Search for the cell housing the specified text and yield its (X, Y) center coordinate. 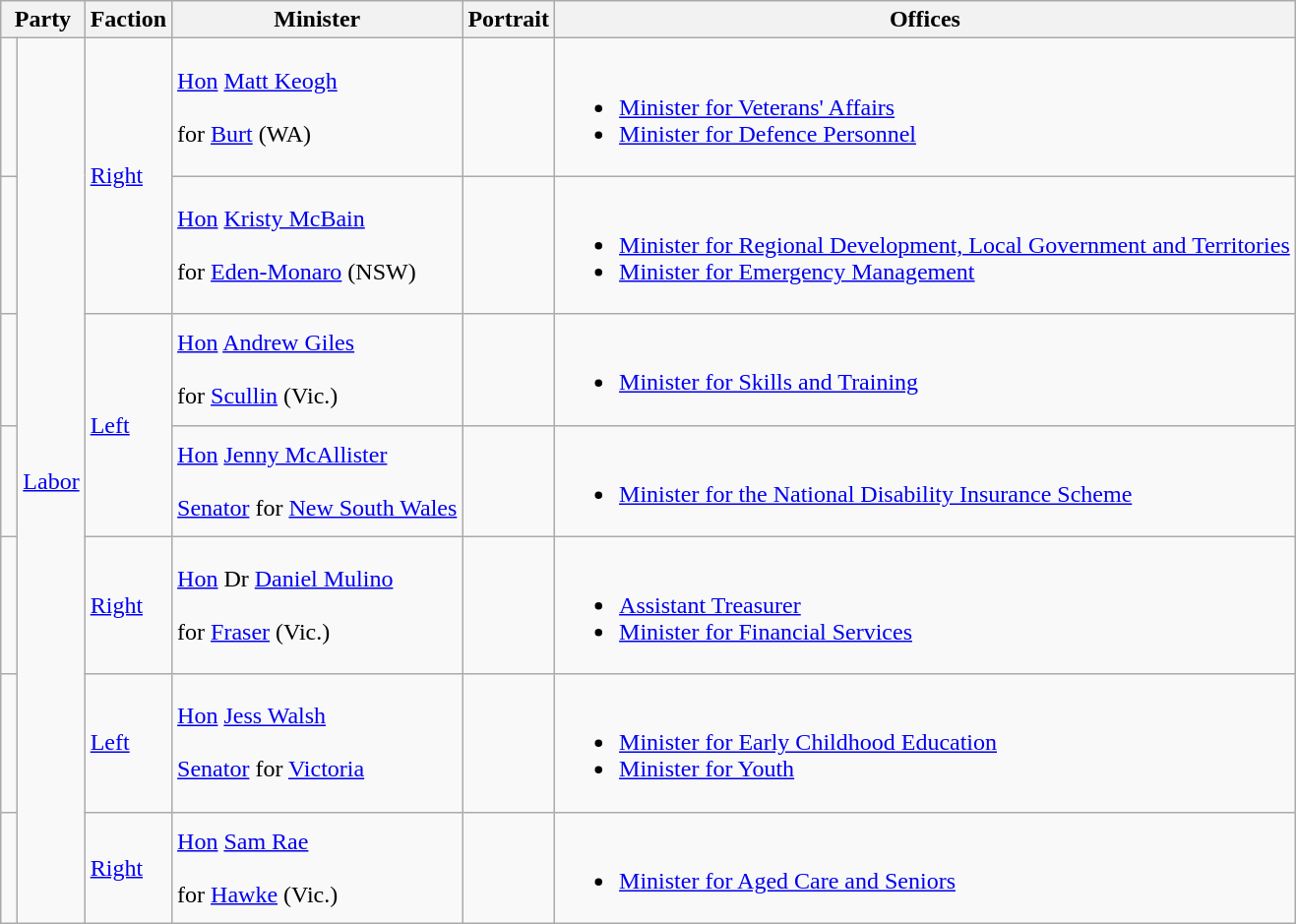
Minister for Veterans' AffairsMinister for Defence Personnel (925, 107)
Minister (317, 20)
Portrait (509, 20)
Offices (925, 20)
Hon Jenny McAllisterSenator for New South Wales (317, 480)
Minister for Early Childhood EducationMinister for Youth (925, 743)
Minister for Skills and Training (925, 370)
Hon Matt Keogh for Burt (WA) (317, 107)
Minister for the National Disability Insurance Scheme (925, 480)
Party (43, 20)
Hon Dr Daniel Mulino for Fraser (Vic.) (317, 605)
Hon Sam Rae for Hawke (Vic.) (317, 868)
Hon Jess WalshSenator for Victoria (317, 743)
Hon Kristy McBain for Eden-Monaro (NSW) (317, 245)
Hon Andrew Giles for Scullin (Vic.) (317, 370)
Faction (128, 20)
Labor (51, 480)
Minister for Regional Development, Local Government and TerritoriesMinister for Emergency Management (925, 245)
Assistant TreasurerMinister for Financial Services (925, 605)
Minister for Aged Care and Seniors (925, 868)
